Identify which cell holds the provided text, then report its [x, y] central coordinate. 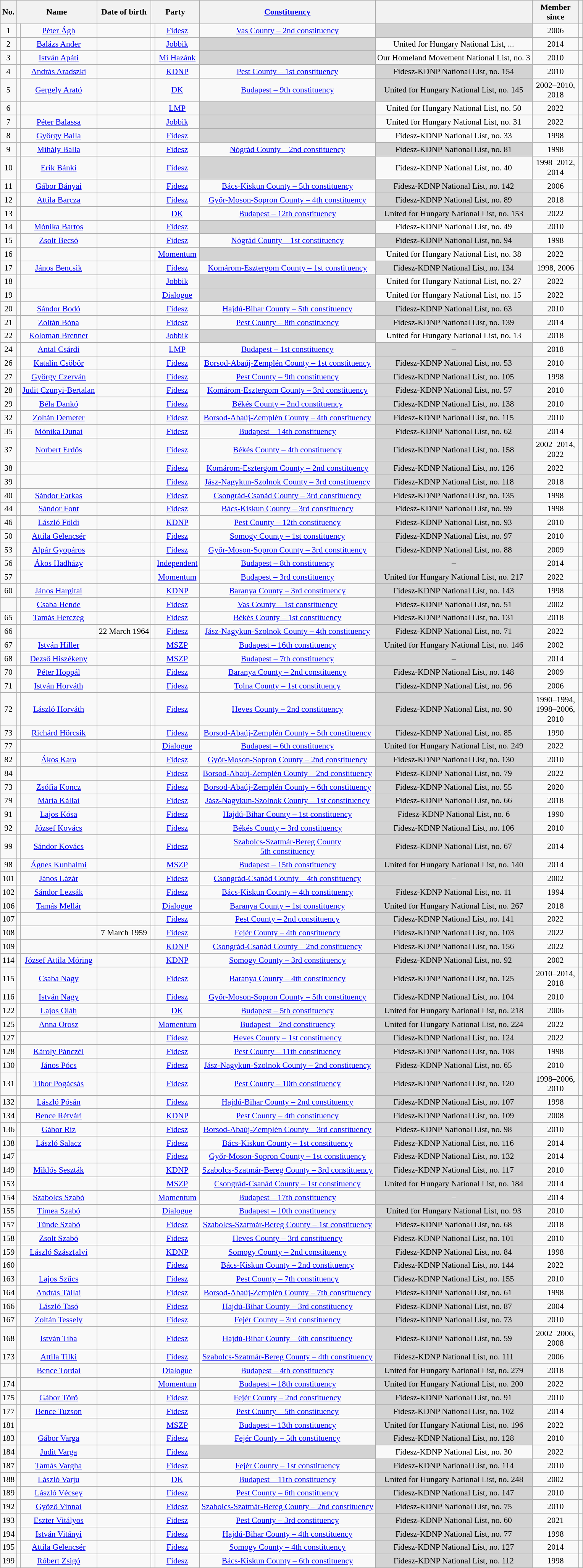
Sándor Farkas [58, 496]
György Czerván [58, 377]
Fidesz-KDNP National List, no. 120 [454, 1084]
Baranya County – 3rd constituency [287, 591]
Fidesz-KDNP National List, no. 144 [454, 1265]
16 [8, 254]
Pest County – 9th constituency [287, 377]
Heves County – 3rd constituency [287, 1238]
181 [8, 1425]
Pest County – 1st constituency [287, 71]
12 [8, 200]
Csongrád-Csanád County – 4th constituency [287, 879]
Fidesz-KDNP National List, no. 81 [454, 149]
Pest County – 5th constituency [287, 1411]
Csaba Nagy [58, 979]
Fidesz-KDNP National List, no. 84 [454, 1252]
38 [8, 468]
Budapest – 10th constituency [287, 1211]
Fejér County – 2nd constituency [287, 1398]
János Lázár [58, 879]
United for Hungary National List, no. 13 [454, 336]
22 [8, 336]
Fidesz-KDNP National List, no. 75 [454, 1507]
Fidesz-KDNP National List, no. 108 [454, 1052]
Jász-Nagykun-Szolnok County – 4th constituency [287, 632]
7 March 1959 [124, 933]
65 [8, 618]
163 [8, 1279]
Komárom-Esztergom County – 2nd constituency [287, 468]
Fidesz-KDNP National List, no. 6 [454, 815]
Fidesz-KDNP National List, no. 59 [454, 1339]
Borsod-Abaúj-Zemplén County – 1st constituency [287, 363]
68 [8, 659]
67 [8, 645]
Dezső Hiszékeny [58, 659]
László Salacz [58, 1143]
Fidesz-KDNP National List, no. 132 [454, 1157]
Koloman Brenner [58, 336]
Fidesz-KDNP National List, no. 67 [454, 847]
Lajos Kósa [58, 815]
106 [8, 906]
107 [8, 919]
United for Hungary National List, no. 15 [454, 295]
Richárd Hörcsik [58, 733]
2004 [556, 1306]
Fidesz-KDNP National List, no. 130 [454, 760]
Zoltán Bóna [58, 322]
Party [176, 12]
Győr-Moson-Sopron County – 5th constituency [287, 997]
Szabolcs-Szatmár-Bereg County – 2nd constituency [287, 1507]
Fidesz-KDNP National List, no. 115 [454, 418]
Csongrád-Csanád County – 2nd constituency [287, 947]
188 [8, 1479]
14 [8, 227]
Fidesz-KDNP National List, no. 66 [454, 801]
130 [8, 1065]
50 [8, 536]
Pest County – 8th constituency [287, 322]
138 [8, 1143]
108 [8, 933]
United for Hungary National List, no. 217 [454, 577]
United for Hungary National List, no. 184 [454, 1184]
Fidesz-KDNP National List, no. 109 [454, 1116]
Sándor Font [58, 509]
Budapest – 15th constituency [287, 865]
Sándor Lezsák [58, 892]
Pest County – 2nd constituency [287, 919]
János Bencsik [58, 268]
192 [8, 1507]
Fidesz-KDNP National List, no. 111 [454, 1357]
Ákos Hadházy [58, 564]
174 [8, 1384]
Fidesz-KDNP National List, no. 55 [454, 787]
35 [8, 431]
László Horváth [58, 709]
Fidesz-KDNP National List, no. 99 [454, 509]
39 [8, 482]
Fidesz-KDNP National List, no. 124 [454, 1038]
Gábor Bányai [58, 186]
Fidesz-KDNP National List, no. 93 [454, 523]
Fidesz-KDNP National List, no. 30 [454, 1452]
Fidesz-KDNP National List, no. 102 [454, 1411]
Fidesz-KDNP National List, no. 104 [454, 997]
Katalin Csöbör [58, 363]
Attila Tilki [58, 1357]
Judit Varga [58, 1452]
Fidesz-KDNP National List, no. 90 [454, 709]
57 [8, 577]
Fidesz-KDNP National List, no. 87 [454, 1306]
Balázs Ander [58, 44]
9 [8, 149]
Fidesz-KDNP National List, no. 112 [454, 1561]
United for Hungary National List, no. 50 [454, 109]
Budapest – 9th constituency [287, 90]
1994 [556, 892]
28 [8, 390]
Fidesz-KDNP National List, no. 128 [454, 1438]
166 [8, 1306]
Győr-Moson-Sopron County – 1st constituency [287, 1157]
18 [8, 282]
Béla Dankó [58, 404]
115 [8, 979]
Borsod-Abaúj-Zemplén County – 6th constituency [287, 787]
184 [8, 1452]
60 [8, 591]
Fidesz-KDNP National List, no. 61 [454, 1293]
Budapest – 7th constituency [287, 659]
United for Hungary National List, no. 27 [454, 282]
Budapest – 2nd constituency [287, 1024]
2002–2010, 2018 [556, 90]
Fidesz-KDNP National List, no. 77 [454, 1534]
Borsod-Abaúj-Zemplén County – 3rd constituency [287, 1129]
82 [8, 760]
József Attila Móring [58, 960]
United for Hungary National List, no. 146 [454, 645]
56 [8, 564]
Károly Pánczél [58, 1052]
2008 [556, 1116]
United for Hungary National List, no. 248 [454, 1479]
United for Hungary National List, no. 38 [454, 254]
177 [8, 1411]
2010–2014, 2018 [556, 979]
United for Hungary National List, no. 200 [454, 1384]
Tibor Pogácsás [58, 1084]
István Horváth [58, 686]
Member since [556, 12]
Pest County – 3rd constituency [287, 1520]
Fidesz-KDNP National List, no. 158 [454, 449]
Baranya County – 2nd constituency [287, 672]
131 [8, 1084]
Zoltán Demeter [58, 418]
91 [8, 815]
János Hargitai [58, 591]
1998, 2006 [556, 268]
Bács-Kiskun County – 3rd constituency [287, 509]
United for Hungary National List, no. 267 [454, 906]
Szabolcs-Szatmár-Bereg County5th constituency [287, 847]
Pest County – 12th constituency [287, 523]
László Pósán [58, 1102]
Pest County – 10th constituency [287, 1084]
Gábor Varga [58, 1438]
84 [8, 774]
2021 [556, 1520]
Fidesz-KDNP National List, no. 139 [454, 322]
24 [8, 350]
10 [8, 167]
154 [8, 1197]
Fidesz-KDNP National List, no. 135 [454, 496]
Independent [177, 564]
András Aradszki [58, 71]
United for Hungary National List, no. 196 [454, 1425]
173 [8, 1357]
Csongrád-Csanád County – 3rd constituency [287, 496]
2002–2006, 2008 [556, 1339]
András Tállai [58, 1293]
Komárom-Esztergom County – 1st constituency [287, 268]
27 [8, 377]
Borsod-Abaúj-Zemplén County – 2nd constituency [287, 774]
Fidesz-KDNP National List, no. 156 [454, 947]
2020 [556, 787]
Gábor Riz [58, 1129]
147 [8, 1157]
167 [8, 1320]
128 [8, 1052]
Békés County – 2nd constituency [287, 404]
Miklós Seszták [58, 1170]
Budapest – 11th constituency [287, 1479]
Róbert Zsigó [58, 1561]
Attila Barcza [58, 200]
102 [8, 892]
21 [8, 322]
157 [8, 1225]
István Apáti [58, 58]
Fidesz-KDNP National List, no. 53 [454, 363]
Constituency [287, 12]
160 [8, 1265]
Somogy County – 1st constituency [287, 536]
109 [8, 947]
7 [8, 122]
159 [8, 1252]
Tímea Szabó [58, 1211]
Fidesz-KDNP National List, no. 49 [454, 227]
Fidesz-KDNP National List, no. 142 [454, 186]
Szabolcs-Szatmár-Bereg County – 3rd constituency [287, 1170]
164 [8, 1293]
26 [8, 363]
Hajdú-Bihar County – 3rd constituency [287, 1306]
1998–2006, 2010 [556, 1084]
Budapest – 12th constituency [287, 214]
1 [8, 31]
79 [8, 801]
Somogy County – 4th constituency [287, 1547]
Bence Tuzson [58, 1411]
Fidesz-KDNP National List, no. 125 [454, 979]
László Földi [58, 523]
Pest County – 6th constituency [287, 1493]
Fidesz-KDNP National List, no. 88 [454, 550]
Fidesz-KDNP National List, no. 155 [454, 1279]
Fidesz-KDNP National List, no. 96 [454, 686]
Békés County – 1st constituency [287, 618]
Baranya County – 1st constituency [287, 906]
Antal Csárdi [58, 350]
Fidesz-KDNP National List, no. 51 [454, 604]
Fidesz-KDNP National List, no. 85 [454, 733]
99 [8, 847]
2002–2014, 2022 [556, 449]
Békés County – 3rd constituency [287, 828]
Bács-Kiskun County – 4th constituency [287, 892]
114 [8, 960]
37 [8, 449]
Fidesz-KDNP National List, no. 94 [454, 241]
29 [8, 404]
Bence Tordai [58, 1370]
44 [8, 509]
Bács-Kiskun County – 2nd constituency [287, 1265]
Budapest – 8th constituency [287, 564]
Zsolt Becsó [58, 241]
Csaba Hende [58, 604]
127 [8, 1038]
László Varju [58, 1479]
Csongrád-Csanád County – 1st constituency [287, 1184]
101 [8, 879]
183 [8, 1438]
János Pócs [58, 1065]
Nógrád County – 1st constituency [287, 241]
Our Homeland Movement National List, no. 3 [454, 58]
Fidesz-KDNP National List, no. 73 [454, 1320]
István Vitányi [58, 1534]
Fidesz-KDNP National List, no. 105 [454, 377]
Péter Hoppál [58, 672]
92 [8, 828]
Győr-Moson-Sopron County – 2nd constituency [287, 760]
United for Hungary National List, no. 218 [454, 1011]
Hajdú-Bihar County – 4th constituency [287, 1534]
Fidesz-KDNP National List, no. 68 [454, 1225]
Tamás Vargha [58, 1466]
Hajdú-Bihar County – 1st constituency [287, 815]
Norbert Erdős [58, 449]
Sándor Kovács [58, 847]
Fidesz-KDNP National List, no. 62 [454, 431]
József Kovács [58, 828]
2 [8, 44]
Hajdú-Bihar County – 6th constituency [287, 1339]
Budapest – 18th constituency [287, 1384]
Alpár Gyopáros [58, 550]
98 [8, 865]
Péter Balassa [58, 122]
Budapest – 14th constituency [287, 431]
Mária Kállai [58, 801]
Date of birth [124, 12]
Heves County – 2nd constituency [287, 709]
5 [8, 90]
Borsod-Abaúj-Zemplén County – 5th constituency [287, 733]
136 [8, 1129]
László Tasó [58, 1306]
Lajos Szűcs [58, 1279]
Győr-Moson-Sopron County – 4th constituency [287, 200]
194 [8, 1534]
United for Hungary National List, ... [454, 44]
8 [8, 136]
Pest County – 11th constituency [287, 1052]
Fidesz-KDNP National List, no. 33 [454, 136]
155 [8, 1211]
Fejér County – 3rd constituency [287, 1320]
187 [8, 1466]
Fidesz-KDNP National List, no. 131 [454, 618]
Szabolcs Szabó [58, 1197]
32 [8, 418]
Pest County – 4th constituency [287, 1116]
United for Hungary National List, no. 153 [454, 214]
United for Hungary National List, no. 145 [454, 90]
158 [8, 1238]
Budapest – 4th constituency [287, 1370]
Fidesz-KDNP National List, no. 138 [454, 404]
Somogy County – 2nd constituency [287, 1252]
United for Hungary National List, no. 93 [454, 1211]
Fidesz-KDNP National List, no. 40 [454, 167]
Jász-Nagykun-Szolnok County – 1st constituency [287, 801]
195 [8, 1547]
Tamás Mellár [58, 906]
Budapest – 16th constituency [287, 645]
Ágnes Kunhalmi [58, 865]
Jász-Nagykun-Szolnok County – 3rd constituency [287, 482]
István Tiba [58, 1339]
Vas County – 2nd constituency [287, 31]
No. [8, 12]
Erik Bánki [58, 167]
Fidesz-KDNP National List, no. 91 [454, 1398]
Fidesz-KDNP National List, no. 98 [454, 1129]
6 [8, 109]
Hajdú-Bihar County – 2nd constituency [287, 1102]
István Nagy [58, 997]
13 [8, 214]
125 [8, 1024]
Fidesz-KDNP National List, no. 141 [454, 919]
Békés County – 4th constituency [287, 449]
Fidesz-KDNP National List, no. 60 [454, 1520]
175 [8, 1398]
László Vécsey [58, 1493]
United for Hungary National List, no. 249 [454, 746]
122 [8, 1011]
Zsófia Koncz [58, 787]
Heves County – 1st constituency [287, 1038]
Hajdú-Bihar County – 5th constituency [287, 309]
Fejér County – 5th constituency [287, 1438]
Tamás Herczeg [58, 618]
66 [8, 632]
Tolna County – 1st constituency [287, 686]
Fidesz-KDNP National List, no. 103 [454, 933]
Gergely Arató [58, 90]
United for Hungary National List, no. 279 [454, 1370]
Vas County – 1st constituency [287, 604]
40 [8, 496]
Fidesz-KDNP National List, no. 97 [454, 536]
71 [8, 686]
Borsod-Abaúj-Zemplén County – 4th constituency [287, 418]
Baranya County – 4th constituency [287, 979]
72 [8, 709]
22 March 1964 [124, 632]
1998–2012, 2014 [556, 167]
Fidesz-KDNP National List, no. 147 [454, 1493]
11 [8, 186]
Judit Czunyi-Bertalan [58, 390]
Mihály Balla [58, 149]
Borsod-Abaúj-Zemplén County – 7th constituency [287, 1293]
Fidesz-KDNP National List, no. 154 [454, 71]
17 [8, 268]
Fidesz-KDNP National List, no. 134 [454, 268]
Ákos Kara [58, 760]
Szabolcs-Szatmár-Bereg County – 1st constituency [287, 1225]
Tünde Szabó [58, 1225]
Fidesz-KDNP National List, no. 127 [454, 1547]
Fidesz-KDNP National List, no. 65 [454, 1065]
United for Hungary National List, no. 31 [454, 122]
Jász-Nagykun-Szolnok County – 2nd constituency [287, 1065]
László Szászfalvi [58, 1252]
Budapest – 5th constituency [287, 1011]
70 [8, 672]
Fidesz-KDNP National List, no. 101 [454, 1238]
Fidesz-KDNP National List, no. 116 [454, 1143]
Fidesz-KDNP National List, no. 92 [454, 960]
20 [8, 309]
Fidesz-KDNP National List, no. 118 [454, 482]
Mónika Dunai [58, 431]
149 [8, 1170]
19 [8, 295]
Fidesz-KDNP National List, no. 11 [454, 892]
Fidesz-KDNP National List, no. 79 [454, 774]
15 [8, 241]
199 [8, 1561]
Bence Rétvári [58, 1116]
Zsolt Szabó [58, 1238]
4 [8, 71]
Somogy County – 3rd constituency [287, 960]
Komárom-Esztergom County – 3rd constituency [287, 390]
1990–1994, 1998–2006, 2010 [556, 709]
Eszter Vitályos [58, 1520]
153 [8, 1184]
Name [57, 12]
Pest County – 7th constituency [287, 1279]
György Balla [58, 136]
United for Hungary National List, no. 140 [454, 865]
Fidesz-KDNP National List, no. 107 [454, 1102]
Zoltán Tessely [58, 1320]
Szabolcs-Szatmár-Bereg County – 4th constituency [287, 1357]
Fidesz-KDNP National List, no. 117 [454, 1170]
132 [8, 1102]
Fidesz-KDNP National List, no. 143 [454, 591]
Győr-Moson-Sopron County – 3rd constituency [287, 550]
189 [8, 1493]
Anna Orosz [58, 1024]
168 [8, 1339]
Budapest – 1st constituency [287, 350]
Gábor Törő [58, 1398]
116 [8, 997]
46 [8, 523]
53 [8, 550]
Fejér County – 1st constituency [287, 1466]
Fejér County – 4th constituency [287, 933]
Mi Hazánk [177, 58]
Fidesz-KDNP National List, no. 63 [454, 309]
134 [8, 1116]
Győző Vinnai [58, 1507]
Budapest – 6th constituency [287, 746]
Nógrád County – 2nd constituency [287, 149]
Budapest – 17th constituency [287, 1197]
Fidesz-KDNP National List, no. 148 [454, 672]
Budapest – 13th constituency [287, 1425]
Fidesz-KDNP National List, no. 114 [454, 1466]
Lajos Oláh [58, 1011]
3 [8, 58]
193 [8, 1520]
Fidesz-KDNP National List, no. 89 [454, 200]
Budapest – 3rd constituency [287, 577]
Bács-Kiskun County – 5th constituency [287, 186]
Mónika Bartos [58, 227]
István Hiller [58, 645]
Fidesz-KDNP National List, no. 126 [454, 468]
Péter Ágh [58, 31]
77 [8, 746]
Sándor Bodó [58, 309]
Bács-Kiskun County – 6th constituency [287, 1561]
Bács-Kiskun County – 1st constituency [287, 1143]
Fidesz-KDNP National List, no. 71 [454, 632]
Fidesz-KDNP National List, no. 106 [454, 828]
Fidesz-KDNP National List, no. 57 [454, 390]
United for Hungary National List, no. 224 [454, 1024]
